Provide the (x, y) coordinate of the cell's center where the given text is located.  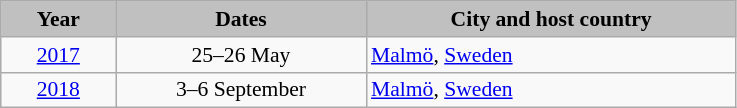
25–26 May (241, 55)
2017 (58, 55)
City and host country (551, 19)
Dates (241, 19)
2018 (58, 90)
3–6 September (241, 90)
Year (58, 19)
